From the cell containing the given text, extract its center point as (X, Y) coordinate. 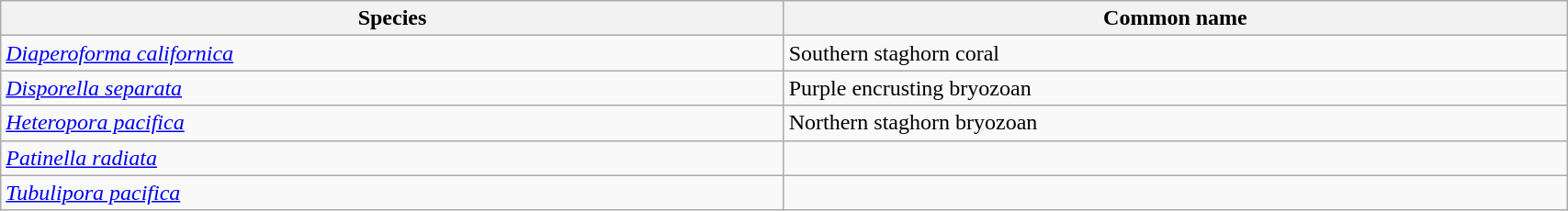
Northern staghorn bryozoan (1175, 123)
Purple encrusting bryozoan (1175, 88)
Tubulipora pacifica (392, 193)
Disporella separata (392, 88)
Patinella radiata (392, 158)
Species (392, 18)
Heteropora pacifica (392, 123)
Diaperoforma californica (392, 53)
Common name (1175, 18)
Southern staghorn coral (1175, 53)
